Output the (x, y) coordinate of the center of the cell containing the given text.  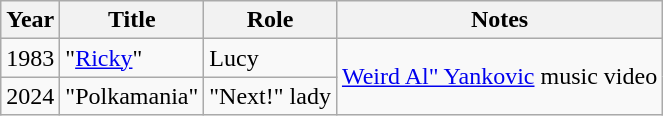
2024 (30, 96)
Title (132, 20)
Notes (499, 20)
Weird Al" Yankovic music video (499, 77)
"Next!" lady (270, 96)
Lucy (270, 58)
"Ricky" (132, 58)
"Polkamania" (132, 96)
1983 (30, 58)
Year (30, 20)
Role (270, 20)
